Capture the cell that displays the provided text and extract its (X, Y) central coordinate. 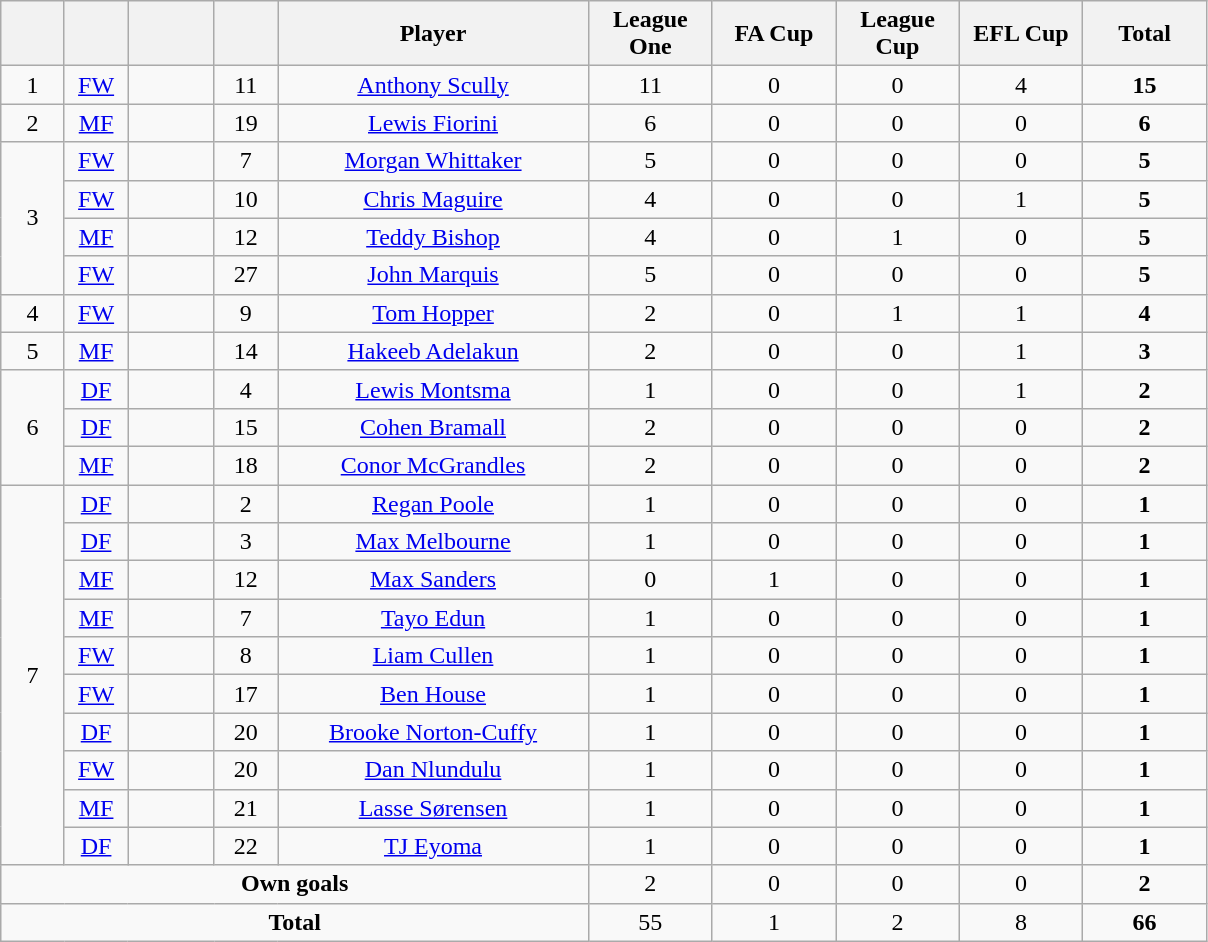
John Marquis (434, 275)
Tayo Edun (434, 618)
Player (434, 34)
Lewis Fiorini (434, 123)
Cohen Bramall (434, 427)
27 (246, 275)
21 (246, 808)
10 (246, 199)
19 (246, 123)
Lewis Montsma (434, 389)
Anthony Scully (434, 85)
Max Sanders (434, 580)
18 (246, 465)
55 (651, 922)
Ben House (434, 694)
Regan Poole (434, 503)
Morgan Whittaker (434, 161)
Chris Maguire (434, 199)
EFL Cup (1021, 34)
Hakeeb Adelakun (434, 351)
FA Cup (774, 34)
League Cup (898, 34)
Lasse Sørensen (434, 808)
Brooke Norton-Cuffy (434, 732)
66 (1145, 922)
9 (246, 313)
22 (246, 846)
17 (246, 694)
Own goals (295, 884)
Liam Cullen (434, 656)
League One (651, 34)
Max Melbourne (434, 542)
TJ Eyoma (434, 846)
Teddy Bishop (434, 237)
Tom Hopper (434, 313)
Dan Nlundulu (434, 770)
Conor McGrandles (434, 465)
14 (246, 351)
